Scan for the cell matching the given text and deliver its [X, Y] coordinate at center. 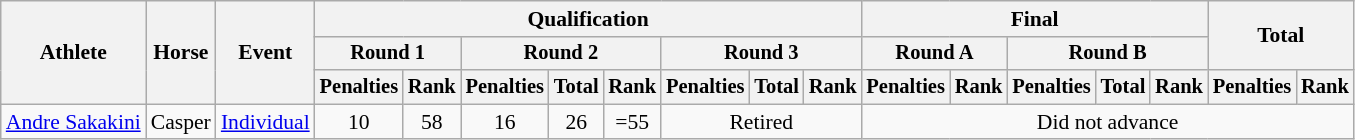
Round B [1107, 54]
Individual [266, 122]
26 [576, 122]
Horse [181, 52]
Did not advance [1107, 122]
Round 1 [388, 54]
Round 3 [761, 54]
Round 2 [561, 54]
10 [359, 122]
Qualification [588, 19]
Casper [181, 122]
Retired [761, 122]
Event [266, 52]
Athlete [74, 52]
=55 [632, 122]
Round A [934, 54]
16 [505, 122]
Andre Sakakini [74, 122]
58 [432, 122]
Final [1034, 19]
